Scan for the cell matching the given text and deliver its [X, Y] coordinate at center. 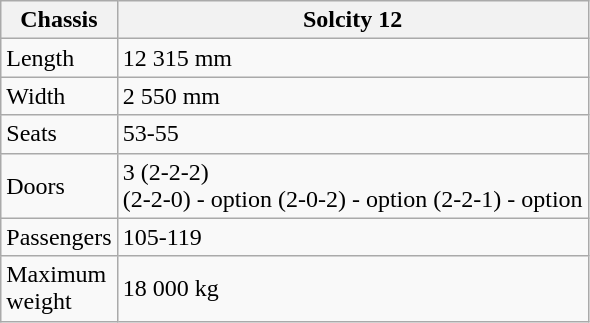
3 (2-2-2)(2-2-0) - option (2-0-2) - option (2-2-1) - option [352, 186]
Length [59, 58]
Width [59, 96]
105-119 [352, 237]
53-55 [352, 134]
Seats [59, 134]
12 315 mm [352, 58]
Solcity 12 [352, 20]
Maximumweight [59, 288]
Passengers [59, 237]
18 000 kg [352, 288]
Doors [59, 186]
Chassis [59, 20]
2 550 mm [352, 96]
